Extract the [x, y] coordinate from the center of the cell holding the provided text.  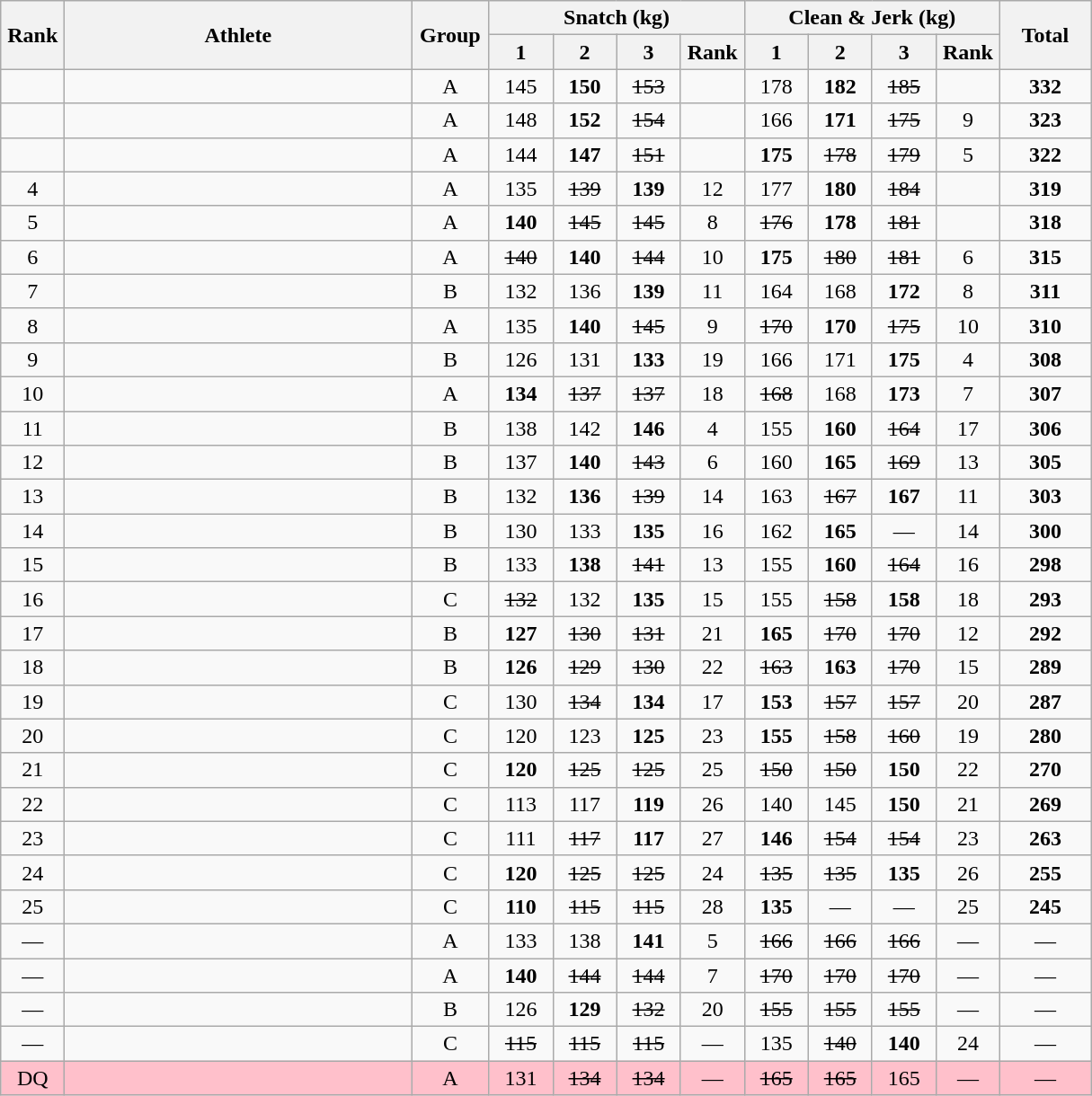
293 [1044, 599]
177 [777, 189]
322 [1044, 155]
142 [584, 429]
152 [584, 120]
Total [1044, 35]
318 [1044, 223]
151 [649, 155]
289 [1044, 667]
280 [1044, 736]
127 [521, 633]
179 [904, 155]
185 [904, 86]
319 [1044, 189]
147 [584, 155]
Clean & Jerk (kg) [872, 18]
245 [1044, 906]
323 [1044, 120]
27 [712, 838]
143 [649, 463]
176 [777, 223]
169 [904, 463]
Athlete [238, 35]
255 [1044, 872]
292 [1044, 633]
310 [1044, 325]
303 [1044, 497]
111 [521, 838]
DQ [32, 1078]
315 [1044, 257]
110 [521, 906]
173 [904, 393]
Group [450, 35]
182 [839, 86]
306 [1044, 429]
298 [1044, 565]
270 [1044, 770]
Snatch (kg) [617, 18]
148 [521, 120]
308 [1044, 359]
332 [1044, 86]
300 [1044, 531]
305 [1044, 463]
123 [584, 736]
172 [904, 291]
263 [1044, 838]
287 [1044, 702]
162 [777, 531]
307 [1044, 393]
184 [904, 189]
119 [649, 804]
311 [1044, 291]
113 [521, 804]
28 [712, 906]
269 [1044, 804]
